Pinpoint the cell where the given text exists, returning its (x, y) midpoint coordinate. 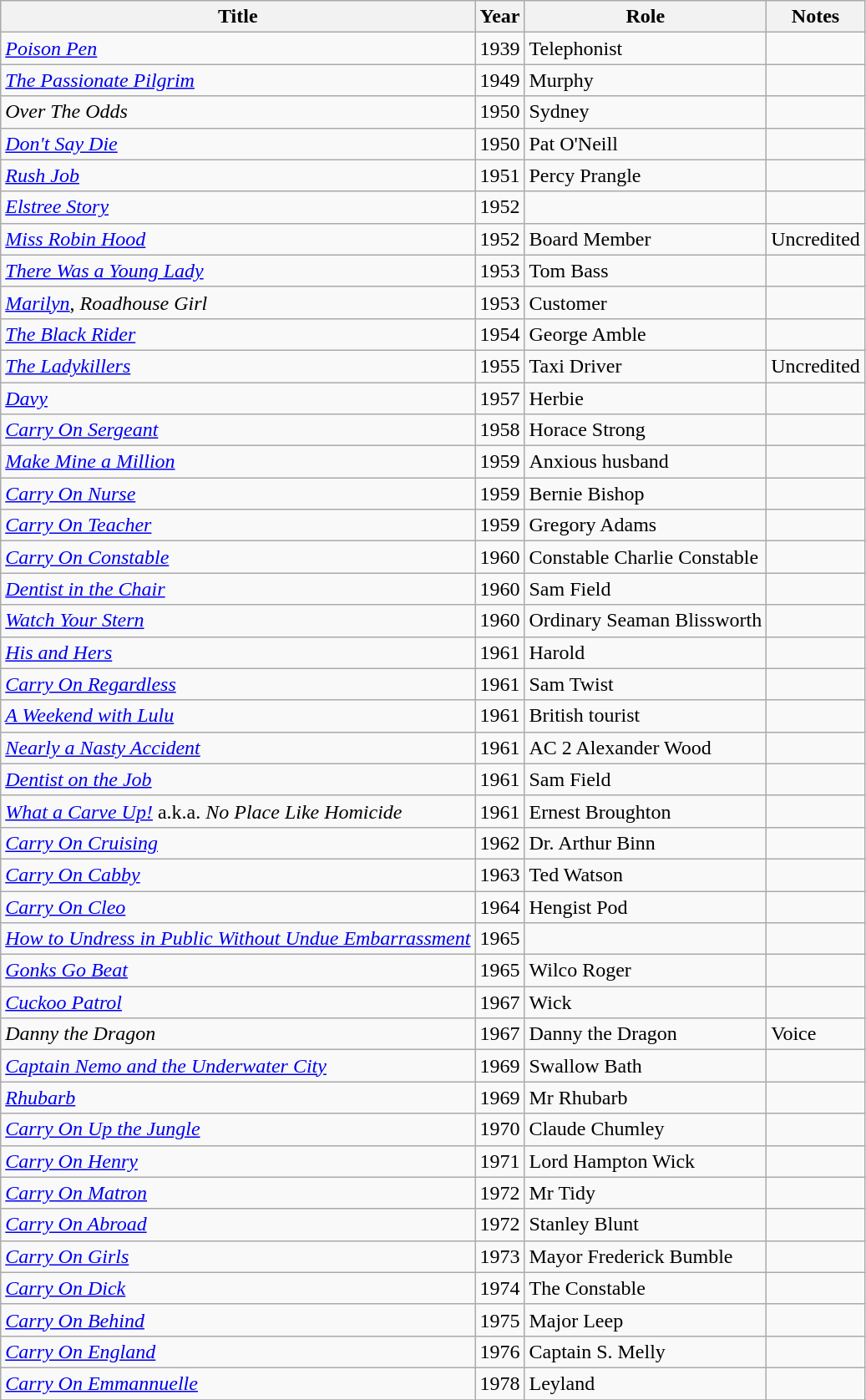
Davy (238, 398)
Elstree Story (238, 207)
Board Member (646, 239)
1954 (499, 334)
Sam Twist (646, 684)
Carry On Cruising (238, 843)
Anxious husband (646, 462)
Carry On England (238, 1352)
Carry On Nurse (238, 494)
Carry On Henry (238, 1161)
His and Hers (238, 652)
Taxi Driver (646, 366)
Leyland (646, 1383)
Carry On Dick (238, 1288)
Carry On Girls (238, 1256)
Carry On Emmannuelle (238, 1383)
Bernie Bishop (646, 494)
Role (646, 17)
Ernest Broughton (646, 811)
1939 (499, 48)
Title (238, 17)
Carry On Matron (238, 1193)
Carry On Behind (238, 1320)
1978 (499, 1383)
Carry On Regardless (238, 684)
Horace Strong (646, 430)
Carry On Cabby (238, 875)
1971 (499, 1161)
Pat O'Neill (646, 144)
Constable Charlie Constable (646, 557)
Gonks Go Beat (238, 971)
Marilyn, Roadhouse Girl (238, 302)
Carry On Abroad (238, 1225)
Mayor Frederick Bumble (646, 1256)
How to Undress in Public Without Undue Embarrassment (238, 939)
Make Mine a Million (238, 462)
Ordinary Seaman Blissworth (646, 621)
Harold (646, 652)
Swallow Bath (646, 1066)
Carry On Teacher (238, 525)
Watch Your Stern (238, 621)
1955 (499, 366)
Notes (816, 17)
Murphy (646, 80)
Voice (816, 1034)
Major Leep (646, 1320)
There Was a Young Lady (238, 271)
The Constable (646, 1288)
Don't Say Die (238, 144)
1951 (499, 175)
Sydney (646, 112)
Gregory Adams (646, 525)
George Amble (646, 334)
Poison Pen (238, 48)
Customer (646, 302)
1963 (499, 875)
1976 (499, 1352)
Carry On Cleo (238, 906)
Telephonist (646, 48)
The Black Rider (238, 334)
1970 (499, 1129)
Cuckoo Patrol (238, 1002)
Carry On Sergeant (238, 430)
Carry On Up the Jungle (238, 1129)
Carry On Constable (238, 557)
Dentist in the Chair (238, 589)
Stanley Blunt (646, 1225)
Percy Prangle (646, 175)
1962 (499, 843)
Wick (646, 1002)
1949 (499, 80)
The Passionate Pilgrim (238, 80)
Over The Odds (238, 112)
1958 (499, 430)
1974 (499, 1288)
Captain Nemo and the Underwater City (238, 1066)
Dentist on the Job (238, 779)
AC 2 Alexander Wood (646, 748)
What a Carve Up! a.k.a. No Place Like Homicide (238, 811)
1973 (499, 1256)
Mr Tidy (646, 1193)
Hengist Pod (646, 906)
The Ladykillers (238, 366)
Year (499, 17)
Ted Watson (646, 875)
Lord Hampton Wick (646, 1161)
Dr. Arthur Binn (646, 843)
A Weekend with Lulu (238, 716)
British tourist (646, 716)
Rush Job (238, 175)
Rhubarb (238, 1098)
1957 (499, 398)
Tom Bass (646, 271)
Captain S. Melly (646, 1352)
Mr Rhubarb (646, 1098)
Nearly a Nasty Accident (238, 748)
Wilco Roger (646, 971)
Miss Robin Hood (238, 239)
Herbie (646, 398)
1964 (499, 906)
1975 (499, 1320)
Claude Chumley (646, 1129)
